Output the [x, y] coordinate of the center of the cell containing the given text.  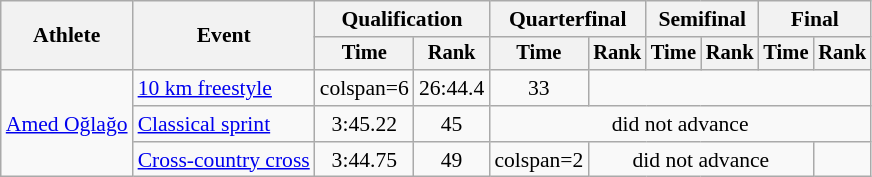
Final [814, 19]
Quarterfinal [568, 19]
26:44.4 [452, 88]
33 [538, 88]
Event [224, 36]
Semifinal [702, 19]
colspan=6 [364, 88]
did not advance [680, 124]
Classical sprint [224, 124]
Qualification [402, 19]
10 km freestyle [224, 88]
45 [452, 124]
Amed Oğlağo [67, 124]
3:45.22 [364, 124]
Athlete [67, 36]
